Extract the (X, Y) coordinate from the center of the cell holding the provided text.  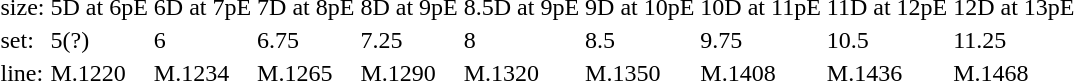
10.5 (886, 40)
7.25 (409, 40)
6.75 (306, 40)
5(?) (99, 40)
9.75 (760, 40)
6 (202, 40)
8 (521, 40)
8.5 (640, 40)
